Search for the cell housing the specified text and yield its [X, Y] center coordinate. 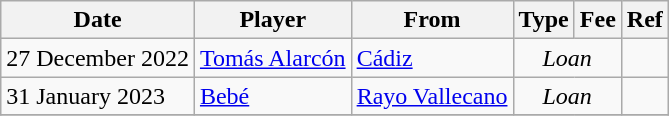
Tomás Alarcón [272, 58]
Type [544, 20]
Rayo Vallecano [432, 96]
Ref [644, 20]
Fee [598, 20]
Bebé [272, 96]
31 January 2023 [98, 96]
27 December 2022 [98, 58]
From [432, 20]
Player [272, 20]
Cádiz [432, 58]
Date [98, 20]
